Provide the [x, y] coordinate of the cell's center where the given text is located.  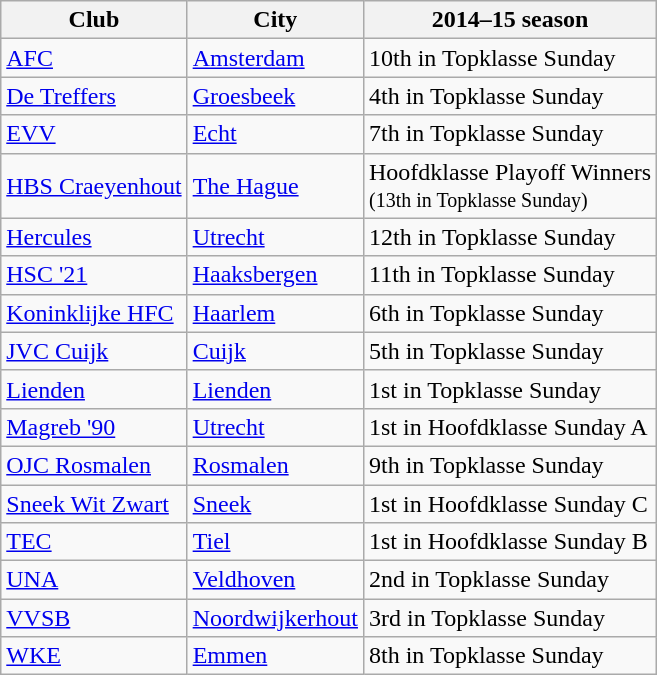
6th in Topklasse Sunday [510, 313]
12th in Topklasse Sunday [510, 237]
City [275, 20]
1st in Hoofdklasse Sunday B [510, 542]
Rosmalen [275, 465]
4th in Topklasse Sunday [510, 96]
Hoofdklasse Playoff Winners(13th in Topklasse Sunday) [510, 186]
Tiel [275, 542]
3rd in Topklasse Sunday [510, 618]
Sneek Wit Zwart [94, 503]
Groesbeek [275, 96]
Sneek [275, 503]
HBS Craeyenhout [94, 186]
Koninklijke HFC [94, 313]
2014–15 season [510, 20]
2nd in Topklasse Sunday [510, 580]
Echt [275, 134]
WKE [94, 656]
1st in Hoofdklasse Sunday C [510, 503]
Noordwijkerhout [275, 618]
De Treffers [94, 96]
7th in Topklasse Sunday [510, 134]
VVSB [94, 618]
OJC Rosmalen [94, 465]
Veldhoven [275, 580]
Magreb '90 [94, 427]
TEC [94, 542]
Amsterdam [275, 58]
Club [94, 20]
11th in Topklasse Sunday [510, 275]
AFC [94, 58]
EVV [94, 134]
Haaksbergen [275, 275]
UNA [94, 580]
5th in Topklasse Sunday [510, 351]
Cuijk [275, 351]
9th in Topklasse Sunday [510, 465]
Haarlem [275, 313]
Emmen [275, 656]
10th in Topklasse Sunday [510, 58]
The Hague [275, 186]
1st in Topklasse Sunday [510, 389]
1st in Hoofdklasse Sunday A [510, 427]
Hercules [94, 237]
8th in Topklasse Sunday [510, 656]
JVC Cuijk [94, 351]
HSC '21 [94, 275]
